Locate the cell with the specified text and output its (X, Y) center coordinate. 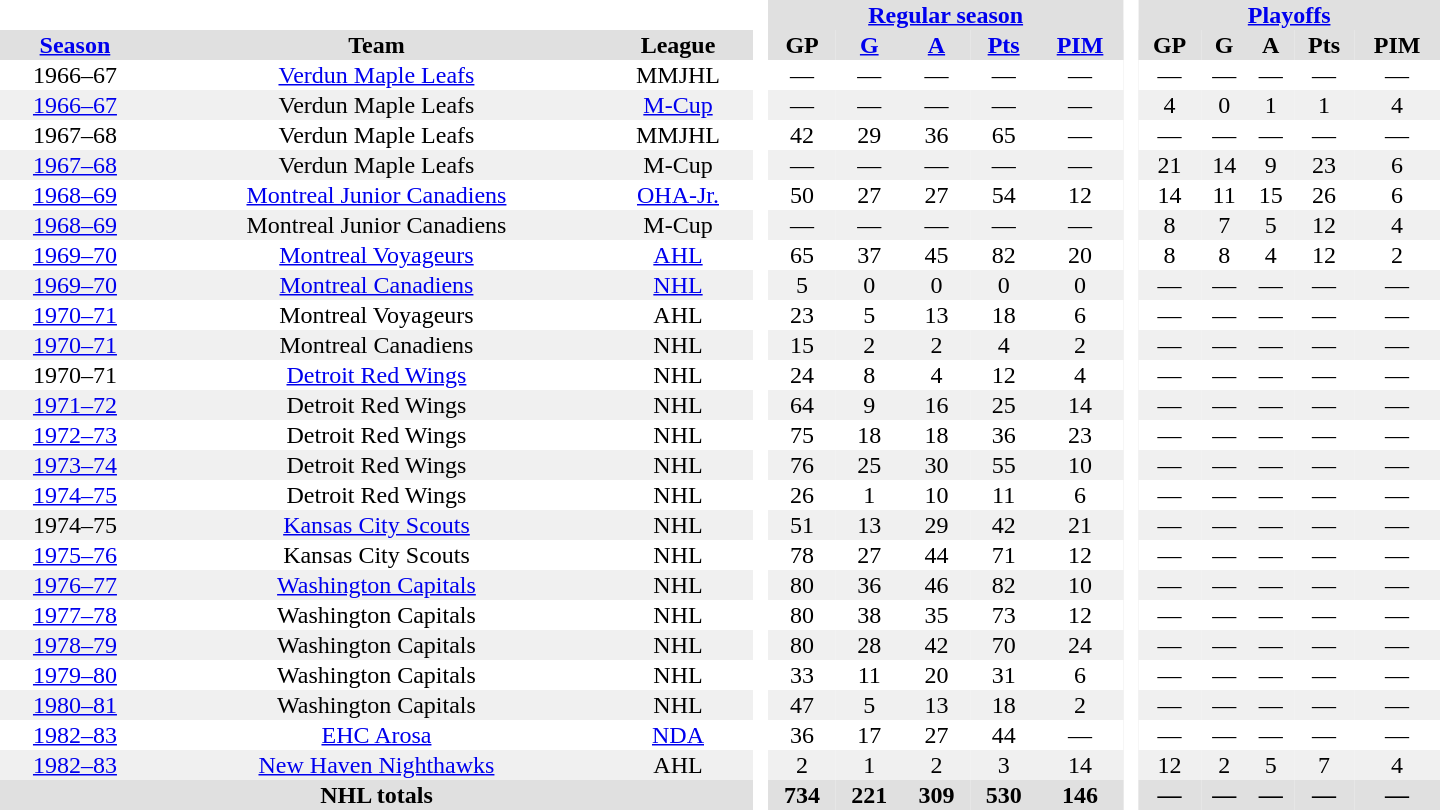
New Haven Nighthawks (376, 765)
309 (936, 795)
31 (1004, 675)
37 (870, 255)
League (678, 45)
530 (1004, 795)
35 (936, 615)
1973–74 (75, 465)
55 (1004, 465)
73 (1004, 615)
28 (870, 645)
38 (870, 615)
Team (376, 45)
70 (1004, 645)
46 (936, 585)
17 (870, 735)
54 (1004, 195)
33 (802, 675)
76 (802, 465)
16 (936, 405)
78 (802, 555)
64 (802, 405)
51 (802, 525)
221 (870, 795)
NDA (678, 735)
50 (802, 195)
30 (936, 465)
NHL totals (376, 795)
Playoffs (1289, 15)
1977–78 (75, 615)
Regular season (945, 15)
1978–79 (75, 645)
71 (1004, 555)
47 (802, 705)
EHC Arosa (376, 735)
146 (1080, 795)
1980–81 (75, 705)
1972–73 (75, 435)
1971–72 (75, 405)
734 (802, 795)
1976–77 (75, 585)
75 (802, 435)
1975–76 (75, 555)
45 (936, 255)
3 (1004, 765)
1979–80 (75, 675)
OHA-Jr. (678, 195)
Season (75, 45)
